Capture the cell that displays the provided text and extract its (X, Y) central coordinate. 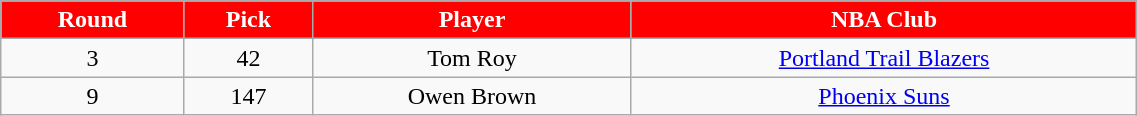
9 (92, 96)
Player (472, 20)
NBA Club (884, 20)
3 (92, 58)
Phoenix Suns (884, 96)
Pick (248, 20)
Owen Brown (472, 96)
Tom Roy (472, 58)
Portland Trail Blazers (884, 58)
147 (248, 96)
42 (248, 58)
Round (92, 20)
